From the cell containing the given text, extract its center point as (X, Y) coordinate. 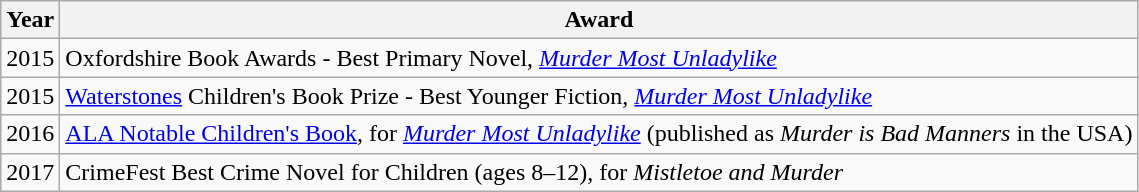
Oxfordshire Book Awards - Best Primary Novel, Murder Most Unladylike (599, 58)
CrimeFest Best Crime Novel for Children (ages 8–12), for Mistletoe and Murder (599, 172)
Year (30, 20)
Waterstones Children's Book Prize - Best Younger Fiction, Murder Most Unladylike (599, 96)
Award (599, 20)
2017 (30, 172)
2016 (30, 134)
ALA Notable Children's Book, for Murder Most Unladylike (published as Murder is Bad Manners in the USA) (599, 134)
